Return [x, y] of the center of cell containing provided text 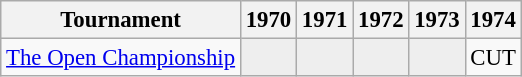
1970 [268, 20]
Tournament [121, 20]
1974 [493, 20]
1971 [325, 20]
1972 [381, 20]
The Open Championship [121, 58]
1973 [437, 20]
CUT [493, 58]
